Capture the cell that displays the provided text and extract its [x, y] central coordinate. 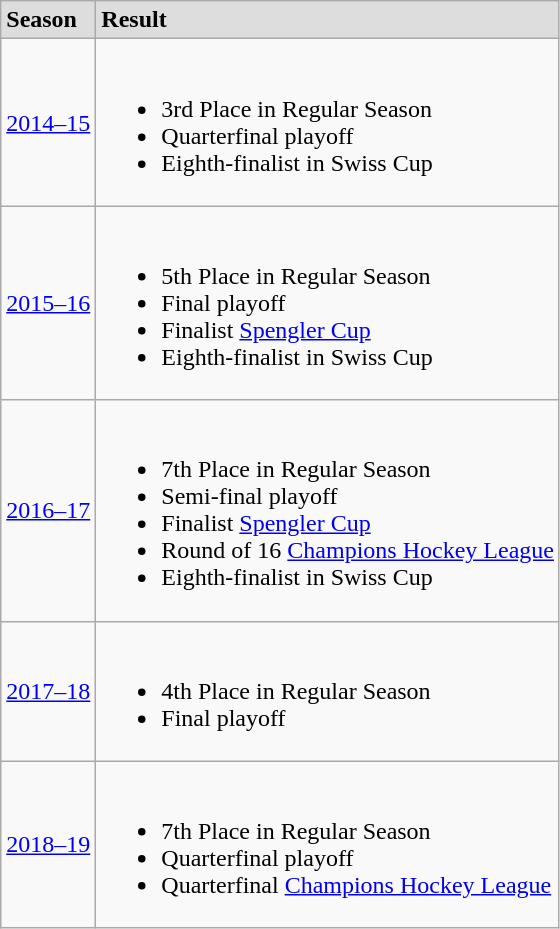
5th Place in Regular SeasonFinal playoffFinalist Spengler CupEighth-finalist in Swiss Cup [328, 303]
4th Place in Regular SeasonFinal playoff [328, 691]
2014–15 [48, 122]
3rd Place in Regular SeasonQuarterfinal playoffEighth-finalist in Swiss Cup [328, 122]
Season [48, 20]
7th Place in Regular SeasonSemi-final playoffFinalist Spengler CupRound of 16 Champions Hockey LeagueEighth-finalist in Swiss Cup [328, 510]
2016–17 [48, 510]
2017–18 [48, 691]
2018–19 [48, 844]
Result [328, 20]
7th Place in Regular SeasonQuarterfinal playoffQuarterfinal Champions Hockey League [328, 844]
2015–16 [48, 303]
